Return the (X, Y) coordinate for the center point of the cell that contains the specified text.  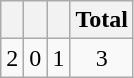
3 (102, 58)
2 (12, 58)
Total (102, 20)
0 (36, 58)
1 (58, 58)
